Provide the (X, Y) coordinate of the cell's center where the given text is located.  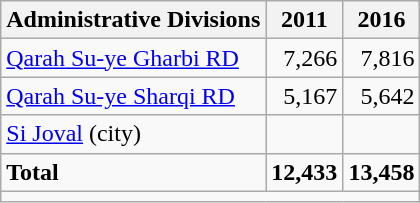
Qarah Su-ye Gharbi RD (134, 58)
Si Joval (city) (134, 134)
12,433 (304, 172)
5,642 (382, 96)
5,167 (304, 96)
7,816 (382, 58)
Administrative Divisions (134, 20)
2016 (382, 20)
Qarah Su-ye Sharqi RD (134, 96)
13,458 (382, 172)
2011 (304, 20)
7,266 (304, 58)
Total (134, 172)
